For the text-containing cell, return its midpoint in [X, Y] coordinate format. 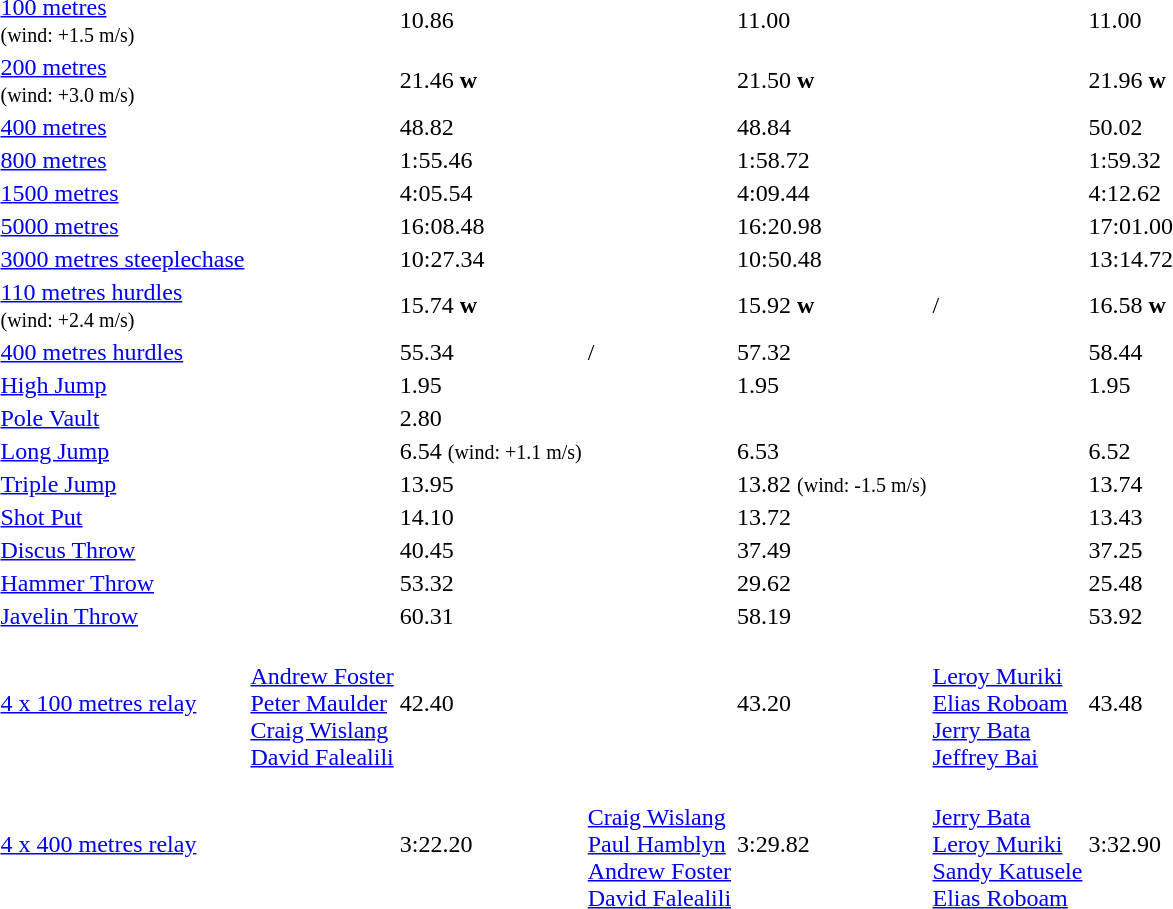
10:50.48 [832, 259]
14.10 [490, 517]
13.72 [832, 517]
Leroy Muriki Elias Roboam Jerry Bata Jeffrey Bai [1008, 703]
53.32 [490, 583]
60.31 [490, 616]
4:09.44 [832, 193]
48.82 [490, 127]
16:20.98 [832, 226]
1:55.46 [490, 160]
40.45 [490, 550]
6.53 [832, 451]
4:05.54 [490, 193]
15.74 w [490, 306]
43.20 [832, 703]
21.46 w [490, 80]
48.84 [832, 127]
10:27.34 [490, 259]
13.95 [490, 484]
6.54 (wind: +1.1 m/s) [490, 451]
13.82 (wind: -1.5 m/s) [832, 484]
55.34 [490, 352]
1:58.72 [832, 160]
42.40 [490, 703]
37.49 [832, 550]
21.50 w [832, 80]
57.32 [832, 352]
29.62 [832, 583]
58.19 [832, 616]
16:08.48 [490, 226]
2.80 [490, 418]
Andrew Foster Peter Maulder Craig Wislang David Falealili [322, 703]
15.92 w [832, 306]
